Identify which cell holds the provided text, then report its [X, Y] central coordinate. 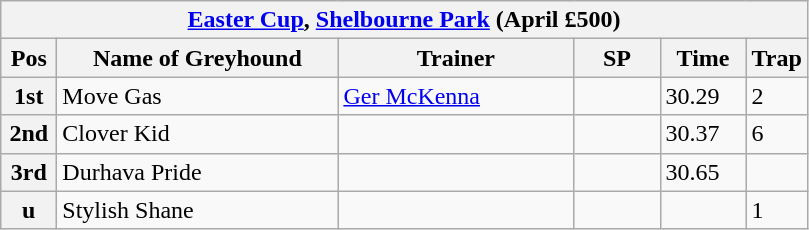
6 [776, 134]
2 [776, 96]
u [29, 210]
Pos [29, 58]
30.65 [703, 172]
Trainer [456, 58]
Easter Cup, Shelbourne Park (April £500) [404, 20]
Durhava Pride [198, 172]
Stylish Shane [198, 210]
Trap [776, 58]
1st [29, 96]
30.29 [703, 96]
Ger McKenna [456, 96]
3rd [29, 172]
Clover Kid [198, 134]
1 [776, 210]
Move Gas [198, 96]
2nd [29, 134]
Time [703, 58]
30.37 [703, 134]
Name of Greyhound [198, 58]
SP [617, 58]
